Scan for the cell matching the given text and deliver its [x, y] coordinate at center. 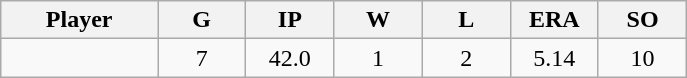
G [202, 20]
2 [466, 58]
42.0 [290, 58]
L [466, 20]
W [378, 20]
10 [642, 58]
Player [80, 20]
SO [642, 20]
7 [202, 58]
1 [378, 58]
ERA [554, 20]
5.14 [554, 58]
IP [290, 20]
